Scan for the cell matching the given text and deliver its [x, y] coordinate at center. 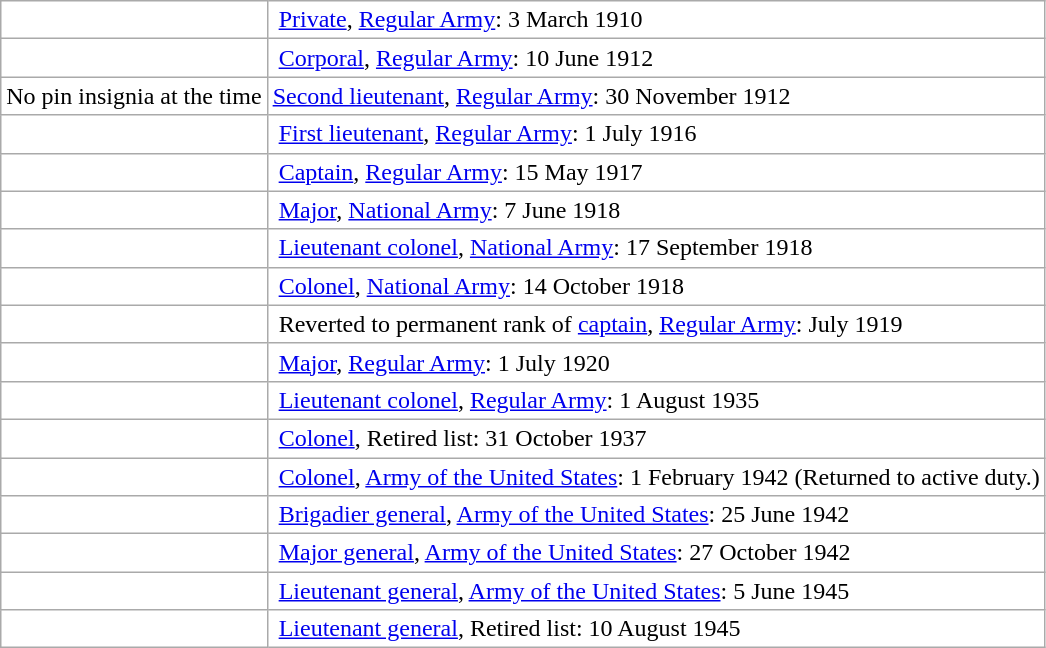
Corporal, Regular Army: 10 June 1912 [656, 58]
Lieutenant colonel, National Army: 17 September 1918 [656, 248]
Lieutenant general, Army of the United States: 5 June 1945 [656, 591]
Brigadier general, Army of the United States: 25 June 1942 [656, 515]
Private, Regular Army: 3 March 1910 [656, 20]
Major, National Army: 7 June 1918 [656, 210]
No pin insignia at the time [134, 96]
First lieutenant, Regular Army: 1 July 1916 [656, 134]
Captain, Regular Army: 15 May 1917 [656, 172]
Colonel, Army of the United States: 1 February 1942 (Returned to active duty.) [656, 477]
Colonel, National Army: 14 October 1918 [656, 286]
Major, Regular Army: 1 July 1920 [656, 362]
Reverted to permanent rank of captain, Regular Army: July 1919 [656, 324]
Major general, Army of the United States: 27 October 1942 [656, 553]
Colonel, Retired list: 31 October 1937 [656, 438]
Lieutenant general, Retired list: 10 August 1945 [656, 629]
Second lieutenant, Regular Army: 30 November 1912 [656, 96]
Lieutenant colonel, Regular Army: 1 August 1935 [656, 400]
